Detect which cell encompasses the target text, then output its (x, y) center coordinate. 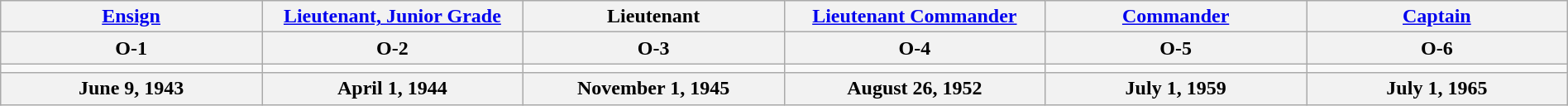
Captain (1437, 17)
O-1 (131, 48)
Lieutenant (653, 17)
O-4 (915, 48)
Commander (1176, 17)
O-6 (1437, 48)
Lieutenant Commander (915, 17)
April 1, 1944 (392, 89)
Ensign (131, 17)
O-5 (1176, 48)
November 1, 1945 (653, 89)
O-3 (653, 48)
O-2 (392, 48)
July 1, 1965 (1437, 89)
August 26, 1952 (915, 89)
June 9, 1943 (131, 89)
July 1, 1959 (1176, 89)
Lieutenant, Junior Grade (392, 17)
